Return (x, y) of the center of cell containing provided text 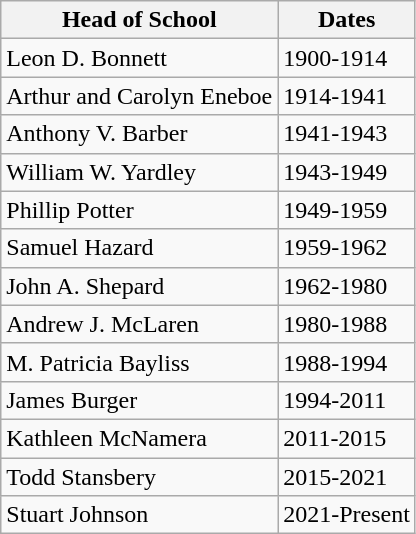
1943-1949 (347, 172)
Head of School (140, 20)
M. Patricia Bayliss (140, 362)
1994-2011 (347, 400)
1988-1994 (347, 362)
1949-1959 (347, 210)
James Burger (140, 400)
Samuel Hazard (140, 248)
1914-1941 (347, 96)
2021-Present (347, 515)
Leon D. Bonnett (140, 58)
Dates (347, 20)
Stuart Johnson (140, 515)
2015-2021 (347, 477)
1941-1943 (347, 134)
1959-1962 (347, 248)
Phillip Potter (140, 210)
William W. Yardley (140, 172)
John A. Shepard (140, 286)
2011-2015 (347, 438)
Arthur and Carolyn Eneboe (140, 96)
1962-1980 (347, 286)
Todd Stansbery (140, 477)
1900-1914 (347, 58)
Andrew J. McLaren (140, 324)
Kathleen McNamera (140, 438)
1980-1988 (347, 324)
Anthony V. Barber (140, 134)
